Return (x, y) of the center of cell containing provided text 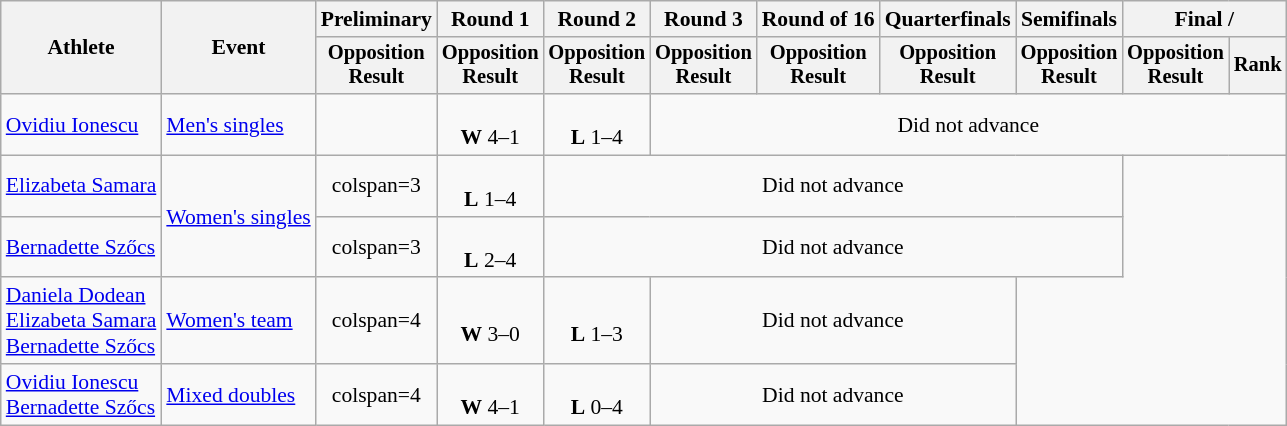
Semifinals (1070, 19)
L 2–4 (490, 248)
Event (238, 48)
Women's team (238, 322)
W 3–0 (490, 322)
Quarterfinals (948, 19)
Athlete (82, 48)
Women's singles (238, 217)
Round 3 (704, 19)
Elizabeta Samara (82, 186)
Round of 16 (818, 19)
Ovidiu IonescuBernadette Szőcs (82, 394)
Preliminary (376, 19)
L 0–4 (598, 394)
Final / (1204, 19)
Men's singles (238, 124)
Ovidiu Ionescu (82, 124)
Daniela DodeanElizabeta SamaraBernadette Szőcs (82, 322)
Round 2 (598, 19)
Rank (1258, 66)
Mixed doubles (238, 394)
Bernadette Szőcs (82, 248)
L 1–3 (598, 322)
Round 1 (490, 19)
